Capture the cell that displays the provided text and extract its [x, y] central coordinate. 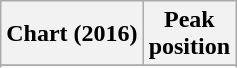
Chart (2016) [72, 34]
Peakposition [189, 34]
